Locate the cell with the specified text and output its [x, y] center coordinate. 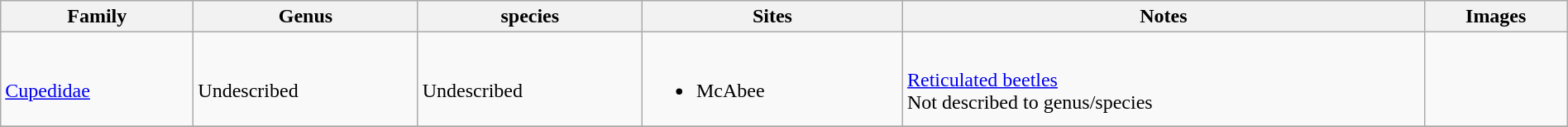
Cupedidae [98, 80]
Reticulated beetlesNot described to genus/species [1164, 80]
species [529, 17]
Genus [306, 17]
McAbee [772, 80]
Family [98, 17]
Sites [772, 17]
Images [1495, 17]
Notes [1164, 17]
